From the cell containing the given text, extract its center point as (x, y) coordinate. 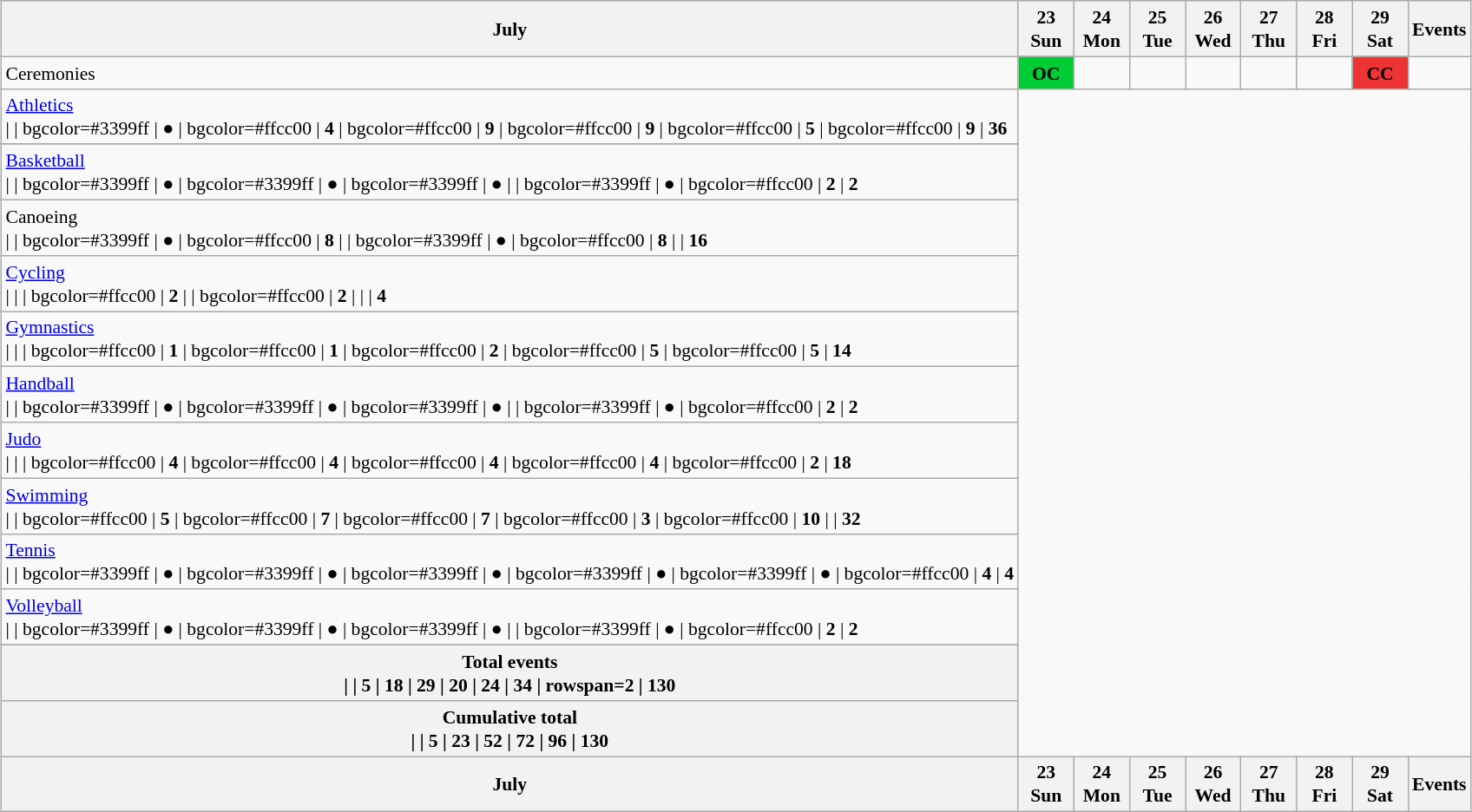
Ceremonies (509, 73)
Tennis | | bgcolor=#3399ff | ● | bgcolor=#3399ff | ● | bgcolor=#3399ff | ● | bgcolor=#3399ff | ● | bgcolor=#3399ff | ● | bgcolor=#ffcc00 | 4 | 4 (509, 561)
Volleyball | | bgcolor=#3399ff | ● | bgcolor=#3399ff | ● | bgcolor=#3399ff | ● | | bgcolor=#3399ff | ● | bgcolor=#ffcc00 | 2 | 2 (509, 617)
Handball | | bgcolor=#3399ff | ● | bgcolor=#3399ff | ● | bgcolor=#3399ff | ● | | bgcolor=#3399ff | ● | bgcolor=#ffcc00 | 2 | 2 (509, 395)
Athletics | | bgcolor=#3399ff | ● | bgcolor=#ffcc00 | 4 | bgcolor=#ffcc00 | 9 | bgcolor=#ffcc00 | 9 | bgcolor=#ffcc00 | 5 | bgcolor=#ffcc00 | 9 | 36 (509, 116)
Basketball | | bgcolor=#3399ff | ● | bgcolor=#3399ff | ● | bgcolor=#3399ff | ● | | bgcolor=#3399ff | ● | bgcolor=#ffcc00 | 2 | 2 (509, 172)
Gymnastics | | | bgcolor=#ffcc00 | 1 | bgcolor=#ffcc00 | 1 | bgcolor=#ffcc00 | 2 | bgcolor=#ffcc00 | 5 | bgcolor=#ffcc00 | 5 | 14 (509, 338)
Cumulative total | | 5 | 23 | 52 | 72 | 96 | 130 (509, 728)
Total events | | 5 | 18 | 29 | 20 | 24 | 34 | rowspan=2 | 130 (509, 672)
Canoeing | | bgcolor=#3399ff | ● | bgcolor=#ffcc00 | 8 | | bgcolor=#3399ff | ● | bgcolor=#ffcc00 | 8 | | 16 (509, 227)
CC (1380, 73)
Judo | | | bgcolor=#ffcc00 | 4 | bgcolor=#ffcc00 | 4 | bgcolor=#ffcc00 | 4 | bgcolor=#ffcc00 | 4 | bgcolor=#ffcc00 | 2 | 18 (509, 450)
Cycling | | | bgcolor=#ffcc00 | 2 | | bgcolor=#ffcc00 | 2 | | | 4 (509, 283)
Swimming | | bgcolor=#ffcc00 | 5 | bgcolor=#ffcc00 | 7 | bgcolor=#ffcc00 | 7 | bgcolor=#ffcc00 | 3 | bgcolor=#ffcc00 | 10 | | 32 (509, 506)
OC (1046, 73)
